Pinpoint the cell where the given text exists, returning its [X, Y] midpoint coordinate. 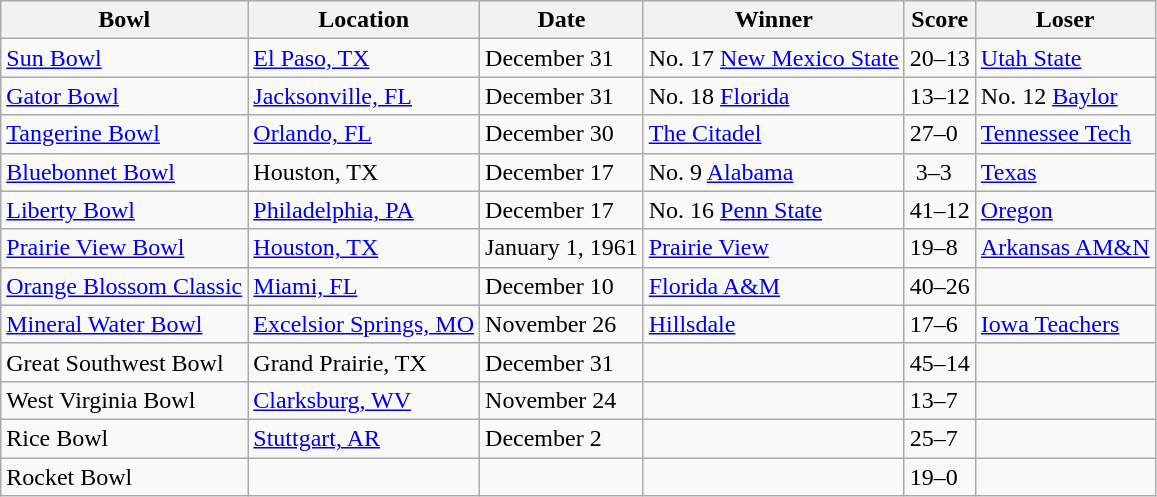
No. 16 Penn State [774, 210]
Sun Bowl [124, 58]
Excelsior Springs, MO [364, 324]
No. 12 Baylor [1065, 96]
Philadelphia, PA [364, 210]
January 1, 1961 [562, 248]
Tangerine Bowl [124, 134]
Winner [774, 20]
41–12 [940, 210]
Bluebonnet Bowl [124, 172]
Miami, FL [364, 286]
Utah State [1065, 58]
Texas [1065, 172]
40–26 [940, 286]
Grand Prairie, TX [364, 362]
December 10 [562, 286]
19–0 [940, 477]
Prairie View [774, 248]
Prairie View Bowl [124, 248]
Oregon [1065, 210]
November 24 [562, 400]
Location [364, 20]
19–8 [940, 248]
Date [562, 20]
Great Southwest Bowl [124, 362]
Rocket Bowl [124, 477]
Orange Blossom Classic [124, 286]
13–12 [940, 96]
Loser [1065, 20]
Rice Bowl [124, 438]
Orlando, FL [364, 134]
West Virginia Bowl [124, 400]
25–7 [940, 438]
El Paso, TX [364, 58]
13–7 [940, 400]
3–3 [940, 172]
Florida A&M [774, 286]
No. 18 Florida [774, 96]
Stuttgart, AR [364, 438]
Iowa Teachers [1065, 324]
Arkansas AM&N [1065, 248]
Mineral Water Bowl [124, 324]
December 2 [562, 438]
December 30 [562, 134]
20–13 [940, 58]
The Citadel [774, 134]
45–14 [940, 362]
Clarksburg, WV [364, 400]
Bowl [124, 20]
November 26 [562, 324]
Tennessee Tech [1065, 134]
Gator Bowl [124, 96]
Liberty Bowl [124, 210]
No. 9 Alabama [774, 172]
Hillsdale [774, 324]
Jacksonville, FL [364, 96]
No. 17 New Mexico State [774, 58]
27–0 [940, 134]
17–6 [940, 324]
Score [940, 20]
